Return the [x, y] coordinate for the center point of the cell that contains the specified text.  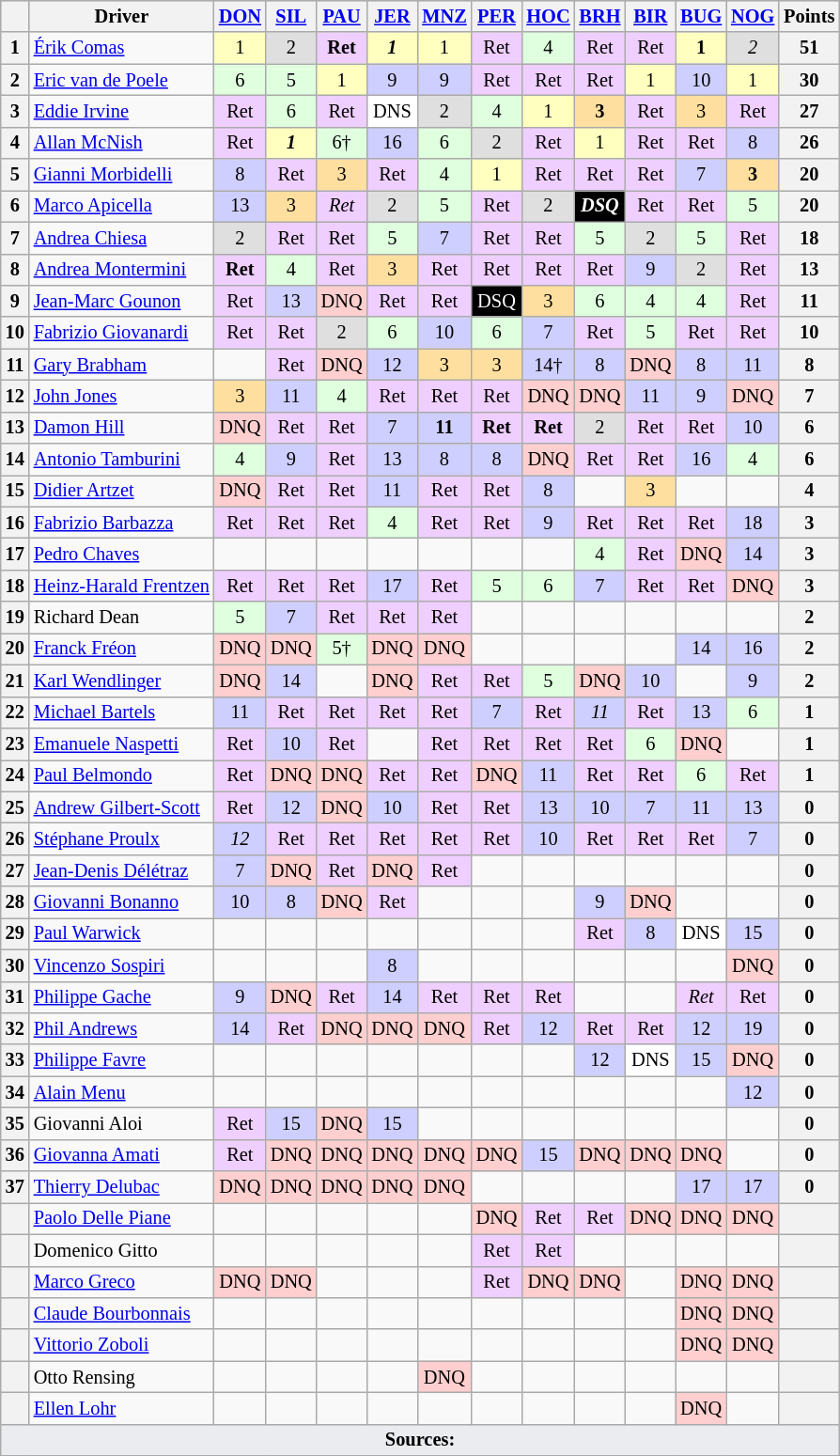
Paolo Delle Piane [122, 1218]
Karl Wendlinger [122, 681]
21 [15, 681]
Fabrizio Giovanardi [122, 333]
29 [15, 933]
Gary Brabham [122, 365]
Jean-Marc Gounon [122, 301]
Paul Belmondo [122, 775]
John Jones [122, 396]
Allan McNish [122, 143]
Eric van de Poele [122, 80]
Sources: [420, 1440]
HOC [548, 16]
28 [15, 902]
Andrew Gilbert-Scott [122, 807]
Points [809, 16]
Giovanni Bonanno [122, 902]
14† [548, 365]
Thierry Delubac [122, 1187]
Giovanna Amati [122, 1155]
36 [15, 1155]
34 [15, 1092]
51 [809, 48]
31 [15, 997]
Philippe Gache [122, 997]
Domenico Gitto [122, 1250]
Philippe Favre [122, 1060]
33 [15, 1060]
Phil Andrews [122, 1028]
MNZ [443, 16]
Giovanni Aloi [122, 1123]
Antonio Tamburini [122, 460]
Gianni Morbidelli [122, 175]
6† [342, 143]
Emanuele Naspetti [122, 744]
Pedro Chaves [122, 554]
Andrea Chiesa [122, 238]
5† [342, 649]
Andrea Montermini [122, 270]
Franck Fréon [122, 649]
Heinz-Harald Frentzen [122, 586]
Didier Artzet [122, 491]
Marco Apicella [122, 206]
Paul Warwick [122, 933]
23 [15, 744]
Ellen Lohr [122, 1408]
Fabrizio Barbazza [122, 523]
Damon Hill [122, 428]
35 [15, 1123]
Alain Menu [122, 1092]
Érik Comas [122, 48]
Claude Bourbonnais [122, 1313]
Jean-Denis Délétraz [122, 870]
22 [15, 712]
Otto Rensing [122, 1377]
32 [15, 1028]
BIR [650, 16]
Marco Greco [122, 1282]
JER [393, 16]
Vincenzo Sospiri [122, 965]
37 [15, 1187]
BUG [701, 16]
Michael Bartels [122, 712]
25 [15, 807]
Driver [122, 16]
Richard Dean [122, 618]
PER [497, 16]
Vittorio Zoboli [122, 1345]
Stéphane Proulx [122, 838]
NOG [753, 16]
24 [15, 775]
BRH [600, 16]
Eddie Irvine [122, 111]
DON [241, 16]
SIL [291, 16]
PAU [342, 16]
